Provide the (X, Y) coordinate of the cell's center where the given text is located.  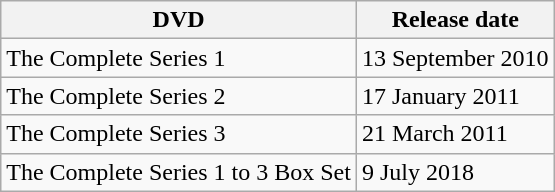
The Complete Series 2 (179, 96)
17 January 2011 (455, 96)
The Complete Series 3 (179, 134)
DVD (179, 20)
The Complete Series 1 (179, 58)
9 July 2018 (455, 172)
21 March 2011 (455, 134)
Release date (455, 20)
13 September 2010 (455, 58)
The Complete Series 1 to 3 Box Set (179, 172)
